Provide the [x, y] coordinate of the cell's center where the given text is located.  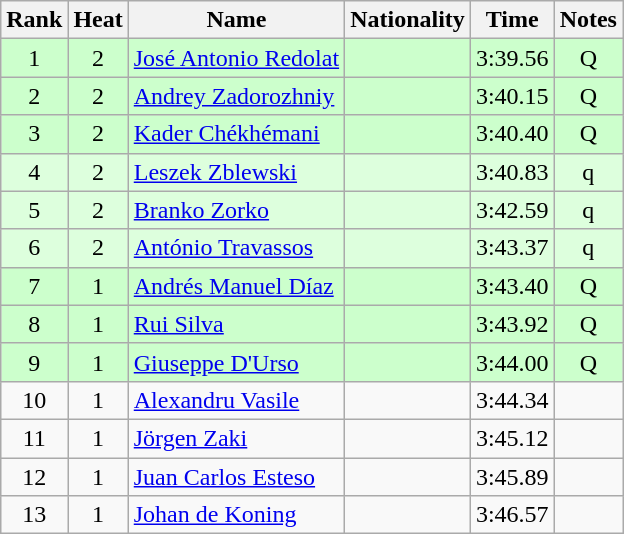
Leszek Zblewski [236, 172]
Andrés Manuel Díaz [236, 286]
3:45.12 [512, 438]
Heat [98, 20]
3:46.57 [512, 515]
Nationality [408, 20]
7 [34, 286]
3:44.00 [512, 362]
6 [34, 248]
8 [34, 324]
Juan Carlos Esteso [236, 477]
Rank [34, 20]
Name [236, 20]
3:44.34 [512, 400]
9 [34, 362]
3:40.83 [512, 172]
5 [34, 210]
Johan de Koning [236, 515]
Notes [588, 20]
3:40.15 [512, 96]
Branko Zorko [236, 210]
3:43.92 [512, 324]
3 [34, 134]
Time [512, 20]
Jörgen Zaki [236, 438]
4 [34, 172]
3:43.37 [512, 248]
António Travassos [236, 248]
12 [34, 477]
3:40.40 [512, 134]
3:42.59 [512, 210]
3:45.89 [512, 477]
10 [34, 400]
Kader Chékhémani [236, 134]
3:39.56 [512, 58]
11 [34, 438]
Rui Silva [236, 324]
Andrey Zadorozhniy [236, 96]
Giuseppe D'Urso [236, 362]
José Antonio Redolat [236, 58]
13 [34, 515]
Alexandru Vasile [236, 400]
3:43.40 [512, 286]
